Provide the (x, y) coordinate of the cell's center where the given text is located.  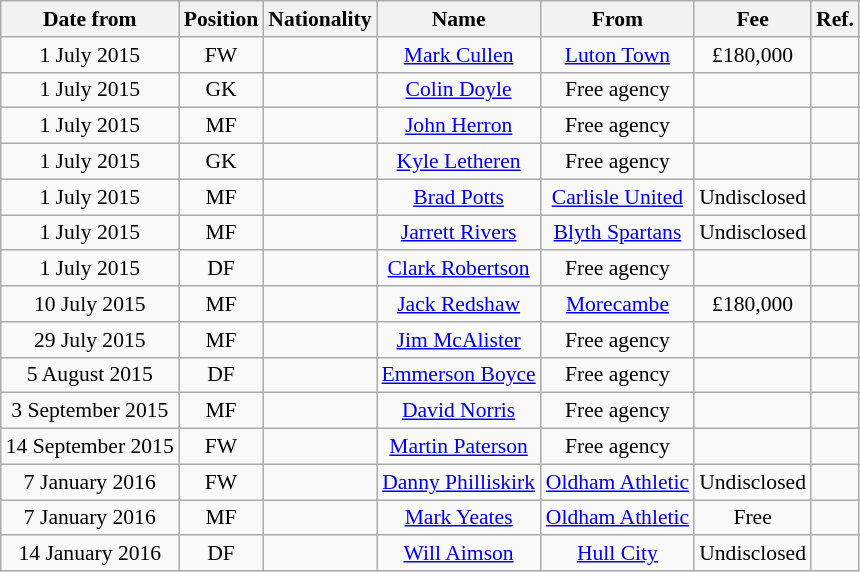
Carlisle United (618, 197)
Mark Yeates (459, 518)
Emmerson Boyce (459, 375)
Jim McAlister (459, 340)
Fee (752, 19)
Jack Redshaw (459, 304)
10 July 2015 (90, 304)
29 July 2015 (90, 340)
Morecambe (618, 304)
Will Aimson (459, 554)
Martin Paterson (459, 447)
Blyth Spartans (618, 233)
Nationality (320, 19)
Danny Philliskirk (459, 482)
5 August 2015 (90, 375)
From (618, 19)
Clark Robertson (459, 269)
Colin Doyle (459, 90)
Luton Town (618, 55)
Brad Potts (459, 197)
Free (752, 518)
Name (459, 19)
3 September 2015 (90, 411)
14 September 2015 (90, 447)
Jarrett Rivers (459, 233)
John Herron (459, 126)
Position (221, 19)
Ref. (835, 19)
Mark Cullen (459, 55)
Hull City (618, 554)
Kyle Letheren (459, 162)
14 January 2016 (90, 554)
Date from (90, 19)
David Norris (459, 411)
